Scan for the cell matching the given text and deliver its [x, y] coordinate at center. 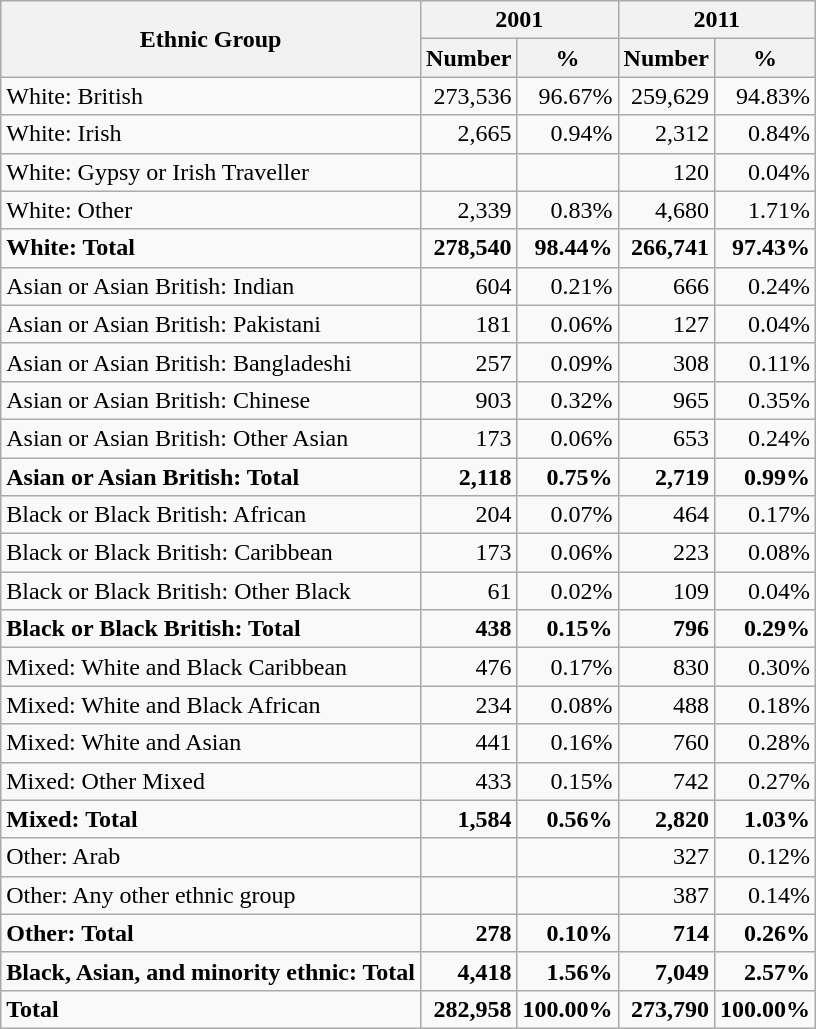
476 [469, 667]
181 [469, 324]
278,540 [469, 248]
234 [469, 705]
965 [666, 400]
2011 [716, 20]
0.07% [568, 515]
White: Total [211, 248]
257 [469, 362]
White: Irish [211, 134]
61 [469, 591]
1,584 [469, 819]
0.18% [764, 705]
278 [469, 933]
Other: Arab [211, 857]
2,719 [666, 477]
223 [666, 553]
273,790 [666, 1009]
259,629 [666, 96]
109 [666, 591]
4,680 [666, 210]
Asian or Asian British: Bangladeshi [211, 362]
Mixed: Total [211, 819]
2,118 [469, 477]
760 [666, 743]
Black, Asian, and minority ethnic: Total [211, 971]
0.56% [568, 819]
127 [666, 324]
0.21% [568, 286]
Other: Total [211, 933]
Black or Black British: Caribbean [211, 553]
0.12% [764, 857]
2,339 [469, 210]
White: Other [211, 210]
97.43% [764, 248]
White: Gypsy or Irish Traveller [211, 172]
308 [666, 362]
Black or Black British: Other Black [211, 591]
2,820 [666, 819]
2,312 [666, 134]
0.32% [568, 400]
Ethnic Group [211, 39]
666 [666, 286]
Asian or Asian British: Other Asian [211, 438]
1.71% [764, 210]
0.94% [568, 134]
742 [666, 781]
0.99% [764, 477]
1.03% [764, 819]
464 [666, 515]
433 [469, 781]
Total [211, 1009]
0.75% [568, 477]
98.44% [568, 248]
0.29% [764, 629]
604 [469, 286]
2.57% [764, 971]
0.84% [764, 134]
2,665 [469, 134]
714 [666, 933]
0.02% [568, 591]
441 [469, 743]
0.09% [568, 362]
Asian or Asian British: Total [211, 477]
96.67% [568, 96]
Black or Black British: Total [211, 629]
Other: Any other ethnic group [211, 895]
0.26% [764, 933]
0.30% [764, 667]
266,741 [666, 248]
0.11% [764, 362]
0.28% [764, 743]
Asian or Asian British: Indian [211, 286]
0.83% [568, 210]
282,958 [469, 1009]
94.83% [764, 96]
0.10% [568, 933]
387 [666, 895]
903 [469, 400]
Black or Black British: African [211, 515]
0.16% [568, 743]
327 [666, 857]
4,418 [469, 971]
120 [666, 172]
830 [666, 667]
796 [666, 629]
438 [469, 629]
Mixed: White and Black Caribbean [211, 667]
1.56% [568, 971]
White: British [211, 96]
2001 [520, 20]
Mixed: White and Asian [211, 743]
488 [666, 705]
Mixed: Other Mixed [211, 781]
653 [666, 438]
0.14% [764, 895]
0.35% [764, 400]
Asian or Asian British: Pakistani [211, 324]
0.27% [764, 781]
7,049 [666, 971]
204 [469, 515]
Asian or Asian British: Chinese [211, 400]
Mixed: White and Black African [211, 705]
273,536 [469, 96]
